Determine the [x, y] coordinate at the center of the cell enclosing the given text.  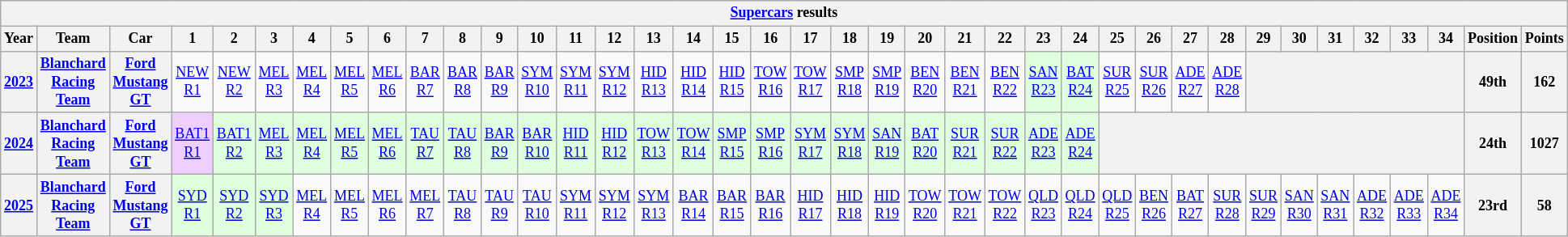
16 [770, 39]
BARR8 [463, 82]
Position [1494, 39]
12 [614, 39]
SYMR17 [811, 143]
Supercars results [784, 13]
25 [1117, 39]
6 [387, 39]
BENR26 [1154, 205]
HIDR14 [693, 82]
Points [1544, 39]
2023 [19, 82]
SURR25 [1117, 82]
9 [499, 39]
17 [811, 39]
26 [1154, 39]
HIDR11 [576, 143]
SURR26 [1154, 82]
SURR29 [1264, 205]
11 [576, 39]
SYDR3 [273, 205]
BENR21 [964, 82]
HIDR17 [811, 205]
SYMR18 [850, 143]
SMPR15 [732, 143]
ADER28 [1227, 82]
2025 [19, 205]
TAUR7 [426, 143]
28 [1227, 39]
BENR22 [1005, 82]
SANR30 [1299, 205]
BATR20 [926, 143]
SMPR19 [887, 82]
58 [1544, 205]
SURR22 [1005, 143]
32 [1372, 39]
13 [654, 39]
HIDR12 [614, 143]
ADER32 [1372, 205]
SANR31 [1335, 205]
NEWR1 [193, 82]
33 [1409, 39]
ADER34 [1446, 205]
27 [1190, 39]
SURR28 [1227, 205]
SANR23 [1044, 82]
1027 [1544, 143]
BENR20 [926, 82]
NEWR2 [234, 82]
SMPR18 [850, 82]
14 [693, 39]
BARR16 [770, 205]
TOWR21 [964, 205]
24th [1494, 143]
TAUR10 [537, 205]
7 [426, 39]
49th [1494, 82]
SYDR2 [234, 205]
21 [964, 39]
ADER24 [1080, 143]
BAT1R1 [193, 143]
MELR7 [426, 205]
22 [1005, 39]
8 [463, 39]
QLDR25 [1117, 205]
ADER33 [1409, 205]
SYDR1 [193, 205]
ADER23 [1044, 143]
SURR21 [964, 143]
23rd [1494, 205]
BAT1R2 [234, 143]
23 [1044, 39]
SYMR13 [654, 205]
TOWR17 [811, 82]
ADER27 [1190, 82]
BARR15 [732, 205]
BATR27 [1190, 205]
TOWR22 [1005, 205]
QLDR23 [1044, 205]
10 [537, 39]
2024 [19, 143]
24 [1080, 39]
18 [850, 39]
HIDR15 [732, 82]
TAUR9 [499, 205]
5 [350, 39]
SMPR16 [770, 143]
34 [1446, 39]
BATR24 [1080, 82]
QLDR24 [1080, 205]
HIDR18 [850, 205]
30 [1299, 39]
29 [1264, 39]
SYMR10 [537, 82]
TOWR16 [770, 82]
31 [1335, 39]
19 [887, 39]
HIDR13 [654, 82]
162 [1544, 82]
20 [926, 39]
Team [73, 39]
BARR10 [537, 143]
TOWR14 [693, 143]
Car [141, 39]
3 [273, 39]
SANR19 [887, 143]
2 [234, 39]
1 [193, 39]
BARR14 [693, 205]
TOWR20 [926, 205]
BARR7 [426, 82]
Year [19, 39]
HIDR19 [887, 205]
4 [312, 39]
15 [732, 39]
TOWR13 [654, 143]
